For the text-containing cell, return its midpoint in (X, Y) coordinate format. 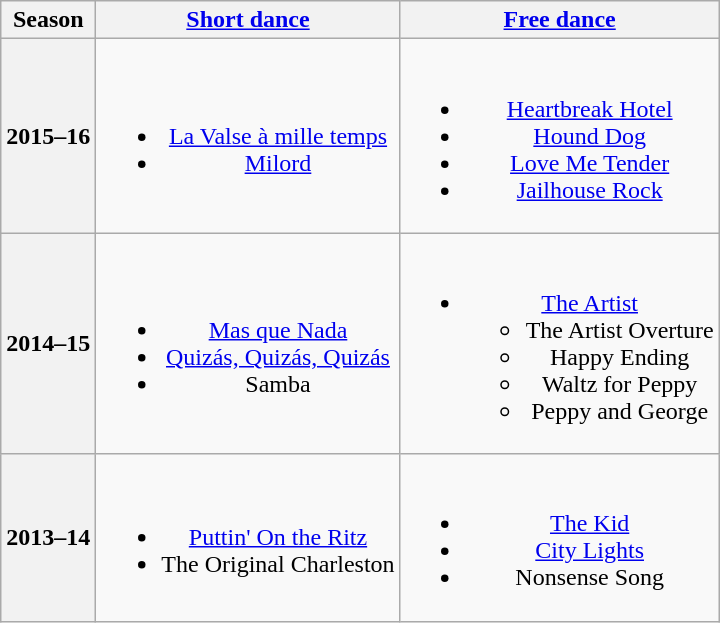
Puttin' On the Ritz The Original Charleston (248, 538)
The Kid City Lights Nonsense Song (560, 538)
2014–15 (48, 344)
Season (48, 20)
Short dance (248, 20)
2015–16 (48, 136)
La Valse à mille temps Milord (248, 136)
Free dance (560, 20)
The Artist The Artist OvertureHappy EndingWaltz for PeppyPeppy and George (560, 344)
Heartbreak HotelHound DogLove Me TenderJailhouse Rock (560, 136)
2013–14 (48, 538)
Mas que Nada Quizás, Quizás, Quizás Samba (248, 344)
